Return the (x, y) coordinate for the center point of the cell that contains the specified text.  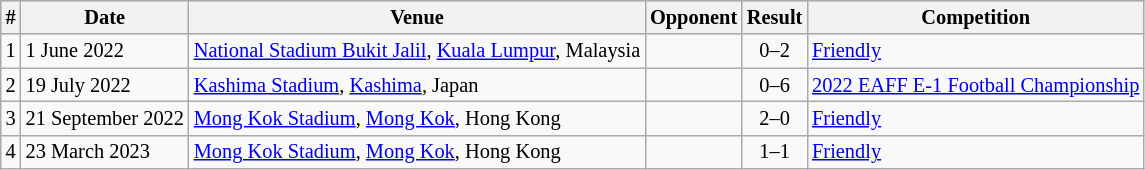
2022 EAFF E-1 Football Championship (976, 85)
21 September 2022 (105, 118)
2 (11, 85)
19 July 2022 (105, 85)
1 (11, 51)
3 (11, 118)
Venue (417, 17)
1 June 2022 (105, 51)
Opponent (694, 17)
0–2 (774, 51)
Kashima Stadium, Kashima, Japan (417, 85)
4 (11, 152)
Date (105, 17)
23 March 2023 (105, 152)
2–0 (774, 118)
# (11, 17)
1–1 (774, 152)
0–6 (774, 85)
Competition (976, 17)
National Stadium Bukit Jalil, Kuala Lumpur, Malaysia (417, 51)
Result (774, 17)
